Pinpoint the cell where the given text exists, returning its [x, y] midpoint coordinate. 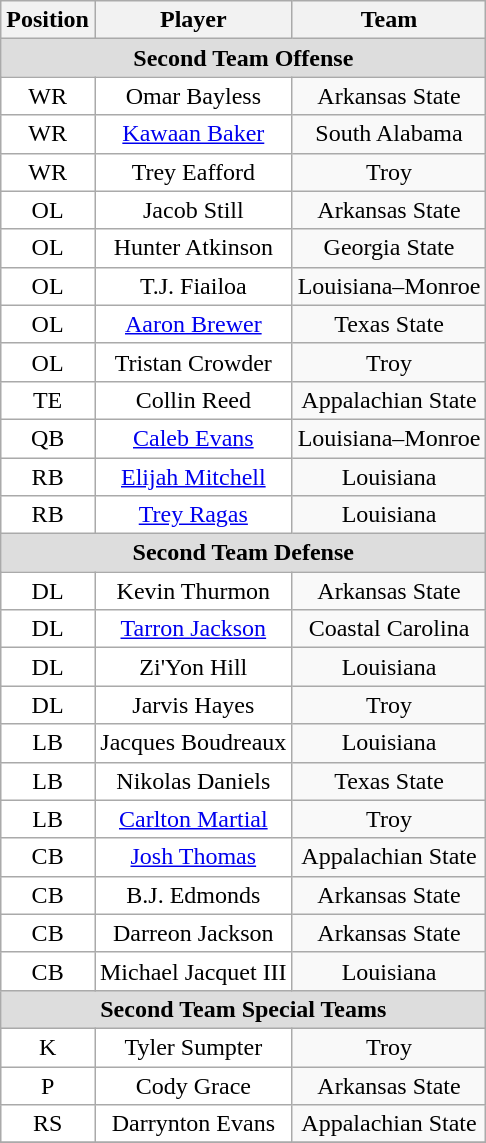
Caleb Evans [193, 438]
Elijah Mitchell [193, 477]
B.J. Edmonds [193, 895]
Collin Reed [193, 400]
Jacques Boudreaux [193, 743]
Position [48, 20]
P [48, 1085]
Jacob Still [193, 210]
Darrynton Evans [193, 1124]
Georgia State [389, 248]
Josh Thomas [193, 857]
Tarron Jackson [193, 629]
Second Team Offense [244, 58]
Player [193, 20]
Trey Eafford [193, 172]
Carlton Martial [193, 819]
TE [48, 400]
Michael Jacquet III [193, 971]
Hunter Atkinson [193, 248]
RS [48, 1124]
Team [389, 20]
Nikolas Daniels [193, 781]
QB [48, 438]
Second Team Special Teams [244, 1009]
Omar Bayless [193, 96]
T.J. Fiailoa [193, 286]
Coastal Carolina [389, 629]
Tristan Crowder [193, 362]
Zi'Yon Hill [193, 667]
Aaron Brewer [193, 324]
Kawaan Baker [193, 134]
K [48, 1047]
Cody Grace [193, 1085]
Trey Ragas [193, 515]
Kevin Thurmon [193, 591]
Tyler Sumpter [193, 1047]
Second Team Defense [244, 553]
Jarvis Hayes [193, 705]
Darreon Jackson [193, 933]
South Alabama [389, 134]
